From the cell containing the given text, extract its center point as (X, Y) coordinate. 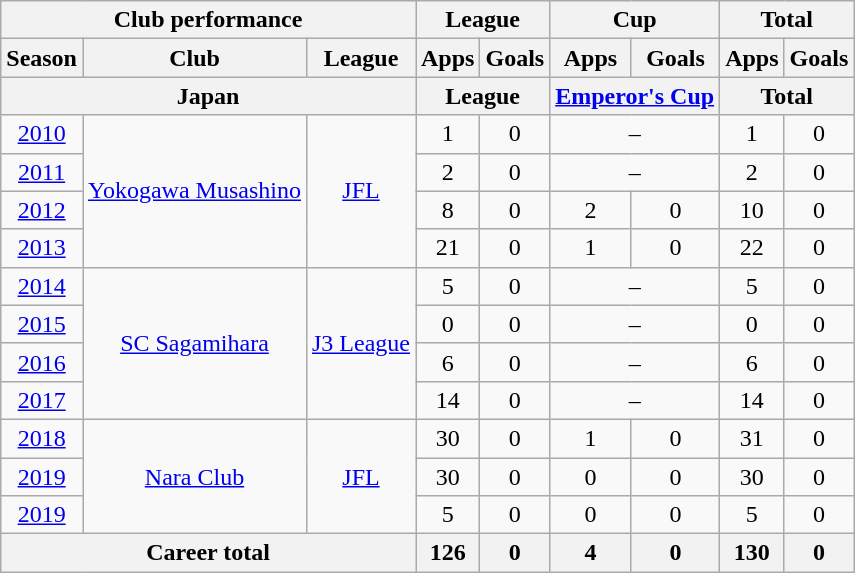
Season (42, 58)
Yokogawa Musashino (194, 191)
126 (448, 553)
2011 (42, 172)
2015 (42, 324)
2013 (42, 248)
Nara Club (194, 476)
2017 (42, 400)
J3 League (360, 343)
Emperor's Cup (635, 96)
SC Sagamihara (194, 343)
Japan (208, 96)
10 (752, 210)
Career total (208, 553)
4 (591, 553)
2016 (42, 362)
2014 (42, 286)
2012 (42, 210)
Club performance (208, 20)
130 (752, 553)
Club (194, 58)
31 (752, 438)
Cup (635, 20)
22 (752, 248)
2018 (42, 438)
2010 (42, 134)
21 (448, 248)
8 (448, 210)
